Search for the cell housing the specified text and yield its [x, y] center coordinate. 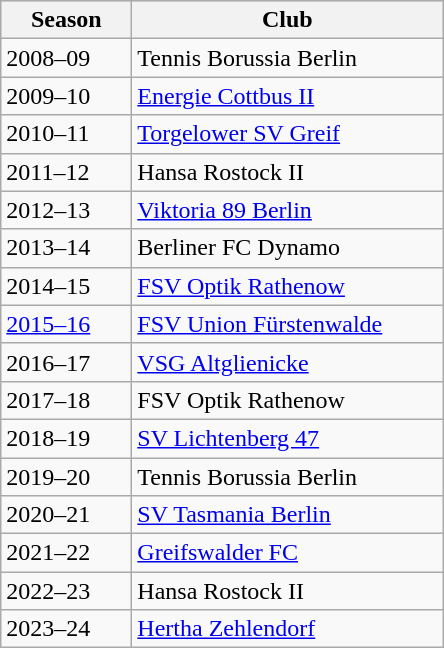
Season [66, 20]
2015–16 [66, 324]
Berliner FC Dynamo [288, 248]
SV Tasmania Berlin [288, 515]
Club [288, 20]
FSV Union Fürstenwalde [288, 324]
2020–21 [66, 515]
Energie Cottbus II [288, 96]
2023–24 [66, 629]
VSG Altglienicke [288, 362]
2012–13 [66, 210]
SV Lichtenberg 47 [288, 438]
2018–19 [66, 438]
2019–20 [66, 477]
Hertha Zehlendorf [288, 629]
2008–09 [66, 58]
Greifswalder FC [288, 553]
Torgelower SV Greif [288, 134]
2022–23 [66, 591]
2014–15 [66, 286]
2021–22 [66, 553]
2009–10 [66, 96]
2013–14 [66, 248]
2017–18 [66, 400]
2011–12 [66, 172]
2010–11 [66, 134]
2016–17 [66, 362]
Viktoria 89 Berlin [288, 210]
